Pinpoint the cell where the given text exists, returning its [X, Y] midpoint coordinate. 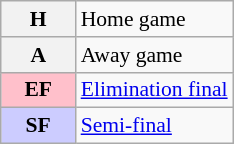
Elimination final [154, 90]
Semi-final [154, 126]
Away game [154, 55]
H [38, 19]
A [38, 55]
SF [38, 126]
Home game [154, 19]
EF [38, 90]
